Extract the [x, y] coordinate from the center of the cell holding the provided text.  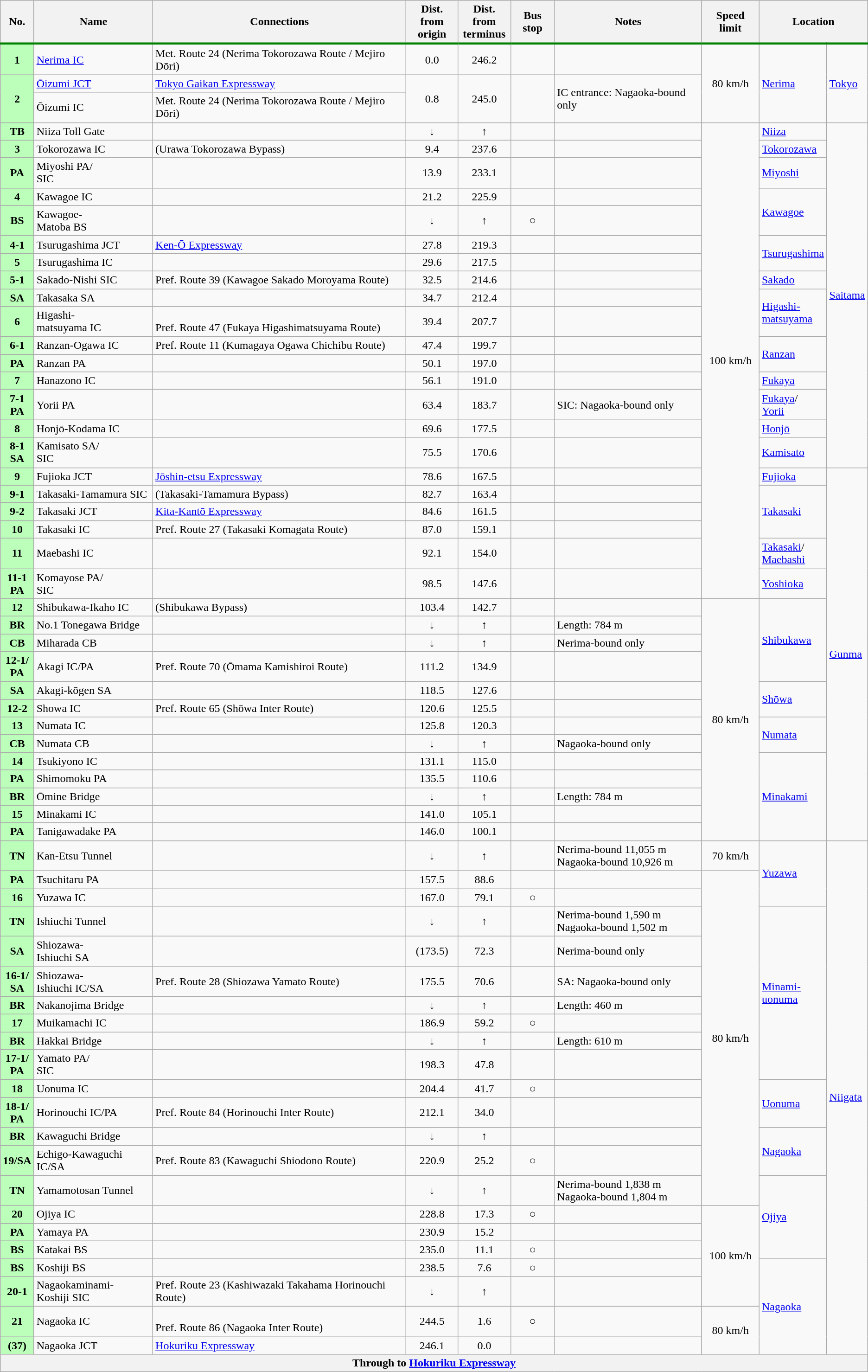
Tokyo Gaikan Expressway [280, 83]
Muikamachi IC [93, 1023]
Fukaya/Yorii [793, 404]
11-1PA [17, 583]
100.1 [485, 832]
Dist. fromorigin [432, 22]
Pref. Route 86 (Nagaoka Inter Route) [280, 1321]
245.0 [485, 98]
Showa IC [93, 708]
15 [17, 814]
4-1 [17, 244]
39.4 [432, 322]
IC entrance: Nagaoka-bound only [628, 98]
Length: 460 m [628, 1006]
Sakado [793, 280]
9-2 [17, 512]
Kawaguchi Bridge [93, 1136]
146.0 [432, 832]
84.6 [432, 512]
7-1PA [17, 404]
25.2 [485, 1160]
125.5 [485, 708]
183.7 [485, 404]
Fujioka [793, 476]
8-1SA [17, 453]
Hanazono IC [93, 381]
204.4 [432, 1089]
237.6 [485, 149]
228.8 [432, 1214]
Numata IC [93, 726]
(Takasaki-Tamamura Bypass) [280, 494]
17.3 [485, 1214]
Komayose PA/SIC [93, 583]
Bus stop [532, 22]
4 [17, 197]
Tsurugashima IC [93, 262]
Shiozawa-Ishiuchi SA [93, 951]
Speed limit [730, 22]
220.9 [432, 1160]
Maebashi IC [93, 553]
118.5 [432, 691]
246.2 [485, 59]
10 [17, 529]
63.4 [432, 404]
103.4 [432, 607]
Nakanojima Bridge [93, 1006]
13 [17, 726]
Higashi-matsuyama [793, 313]
20-1 [17, 1291]
Kawagoe-Matoba BS [93, 221]
157.5 [432, 879]
246.1 [432, 1346]
197.0 [485, 363]
92.1 [432, 553]
125.8 [432, 726]
120.3 [485, 726]
1 [17, 59]
12-2 [17, 708]
50.1 [432, 363]
56.1 [432, 381]
Pref. Route 28 (Shiozawa Yamato Route) [280, 981]
(37) [17, 1346]
6 [17, 322]
127.6 [485, 691]
Miyoshi PA/SIC [93, 173]
175.5 [432, 981]
Ranzan PA [93, 363]
Niiza Toll Gate [93, 131]
No.1 Tonegawa Bridge [93, 625]
Yamamotosan Tunnel [93, 1190]
141.0 [432, 814]
0.8 [432, 98]
Akagi-kōgen SA [93, 691]
1.6 [485, 1321]
217.5 [485, 262]
18 [17, 1089]
Nagaoka JCT [93, 1346]
14 [17, 761]
70 km/h [730, 855]
(173.5) [432, 951]
12 [17, 607]
170.6 [485, 453]
111.2 [432, 667]
16 [17, 897]
Pref. Route 39 (Kawagoe Sakado Moroyama Route) [280, 280]
Nerima-bound 11,055 mNagaoka-bound 10,926 m [628, 855]
Shimomoku PA [93, 779]
135.5 [432, 779]
Nagaoka-bound only [628, 744]
Kan-Etsu Tunnel [93, 855]
Pref. Route 47 (Fukaya Higashimatsuyama Route) [280, 322]
5 [17, 262]
Nagaokaminami-Koshiji SIC [93, 1291]
Tsurugashima JCT [93, 244]
27.8 [432, 244]
Echigo-Kawaguchi IC/SA [93, 1160]
207.7 [485, 322]
88.6 [485, 879]
Uonuma [793, 1104]
186.9 [432, 1023]
6-1 [17, 346]
Minakami [793, 796]
Minakami IC [93, 814]
Nerima-bound 1,590 mNagaoka-bound 1,502 m [628, 921]
Notes [628, 22]
No. [17, 22]
177.5 [485, 429]
Takasaki [793, 512]
Connections [280, 22]
199.7 [485, 346]
11.1 [485, 1250]
Kamisato SA/SIC [93, 453]
15.2 [485, 1232]
Niigata [847, 1097]
Saitama [847, 295]
Honjō [793, 429]
Katakai BS [93, 1250]
Numata CB [93, 744]
Kawagoe [793, 212]
198.3 [432, 1065]
Takasaka SA [93, 297]
7 [17, 381]
Length: 610 m [628, 1041]
Shiozawa-Ishiuchi IC/SA [93, 981]
233.1 [485, 173]
Shōwa [793, 699]
29.6 [432, 262]
Shibukawa-Ikaho IC [93, 607]
Pref. Route 83 (Kawaguchi Shiodono Route) [280, 1160]
161.5 [485, 512]
131.1 [432, 761]
212.4 [485, 297]
47.8 [485, 1065]
110.6 [485, 779]
17 [17, 1023]
34.0 [485, 1112]
(Shibukawa Bypass) [280, 607]
Ōizumi JCT [93, 83]
16-1/SA [17, 981]
Tsukiyono IC [93, 761]
Tokorozawa IC [93, 149]
Ishiuchi Tunnel [93, 921]
Takasaki JCT [93, 512]
Yuzawa [793, 873]
Ranzan-Ogawa IC [93, 346]
Name [93, 22]
18-1/PA [17, 1112]
219.3 [485, 244]
Tanigawadake PA [93, 832]
Yorii PA [93, 404]
235.0 [432, 1250]
Pref. Route 65 (Shōwa Inter Route) [280, 708]
Gunma [847, 654]
8 [17, 429]
20 [17, 1214]
9-1 [17, 494]
Ōizumi IC [93, 108]
163.4 [485, 494]
230.9 [432, 1232]
Ranzan [793, 354]
Yamato PA/SIC [93, 1065]
7.6 [485, 1267]
142.7 [485, 607]
70.6 [485, 981]
212.1 [432, 1112]
Hokuriku Expressway [280, 1346]
78.6 [432, 476]
(Urawa Tokorozawa Bypass) [280, 149]
69.6 [432, 429]
79.1 [485, 897]
Fujioka JCT [93, 476]
SA: Nagaoka-bound only [628, 981]
Tokorozawa [793, 149]
115.0 [485, 761]
Yoshioka [793, 583]
Pref. Route 11 (Kumagaya Ogawa Chichibu Route) [280, 346]
Yamaya PA [93, 1232]
167.0 [432, 897]
TB [17, 131]
Nagaoka IC [93, 1321]
Shibukawa [793, 640]
225.9 [485, 197]
Honjō-Kodama IC [93, 429]
Tsuchitaru PA [93, 879]
Tsurugashima [793, 253]
12-1/PA [17, 667]
Takasaki IC [93, 529]
238.5 [432, 1267]
Nerima-bound 1,838 mNagaoka-bound 1,804 m [628, 1190]
Jōshin-etsu Expressway [280, 476]
Miharada CB [93, 642]
Yuzawa IC [93, 897]
82.7 [432, 494]
191.0 [485, 381]
Koshiji BS [93, 1267]
Pref. Route 27 (Takasaki Komagata Route) [280, 529]
Nerima [793, 83]
Miyoshi [793, 173]
Kawagoe IC [93, 197]
154.0 [485, 553]
59.2 [485, 1023]
Ken-Ō Expressway [280, 244]
Dist. fromterminus [485, 22]
Numata [793, 735]
21.2 [432, 197]
Niiza [793, 131]
Pref. Route 23 (Kashiwazaki Takahama Horinouchi Route) [280, 1291]
105.1 [485, 814]
9 [17, 476]
Akagi IC/PA [93, 667]
Nerima IC [93, 59]
98.5 [432, 583]
Kamisato [793, 453]
19/SA [17, 1160]
21 [17, 1321]
SIC: Nagaoka-bound only [628, 404]
Kita-Kantō Expressway [280, 512]
Location [813, 22]
134.9 [485, 667]
Horinouchi IC/PA [93, 1112]
32.5 [432, 280]
17-1/PA [17, 1065]
Fukaya [793, 381]
214.6 [485, 280]
47.4 [432, 346]
13.9 [432, 173]
41.7 [485, 1089]
120.6 [432, 708]
3 [17, 149]
167.5 [485, 476]
Ōmine Bridge [93, 796]
34.7 [432, 297]
Tokyo [847, 83]
72.3 [485, 951]
75.5 [432, 453]
2 [17, 98]
Hakkai Bridge [93, 1041]
9.4 [432, 149]
Sakado-Nishi SIC [93, 280]
Takasaki-Tamamura SIC [93, 494]
11 [17, 553]
147.6 [485, 583]
159.1 [485, 529]
Uonuma IC [93, 1089]
Pref. Route 84 (Horinouchi Inter Route) [280, 1112]
Higashi-matsuyama IC [93, 322]
87.0 [432, 529]
5-1 [17, 280]
Through to Hokuriku Expressway [434, 1363]
Takasaki/Maebashi [793, 553]
244.5 [432, 1321]
Ojiya IC [93, 1214]
Ojiya [793, 1217]
Pref. Route 70 (Ōmama Kamishiroi Route) [280, 667]
Minami-uonuma [793, 993]
